From the cell containing the given text, extract its center point as (x, y) coordinate. 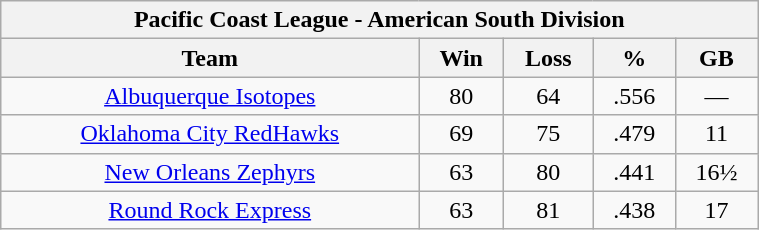
New Orleans Zephyrs (210, 172)
69 (462, 134)
Pacific Coast League - American South Division (380, 20)
16½ (716, 172)
81 (549, 210)
64 (549, 96)
.438 (634, 210)
Round Rock Express (210, 210)
Win (462, 58)
% (634, 58)
75 (549, 134)
11 (716, 134)
.479 (634, 134)
Oklahoma City RedHawks (210, 134)
Team (210, 58)
Albuquerque Isotopes (210, 96)
.556 (634, 96)
GB (716, 58)
Loss (549, 58)
17 (716, 210)
.441 (634, 172)
— (716, 96)
